Identify which cell holds the provided text, then report its [X, Y] central coordinate. 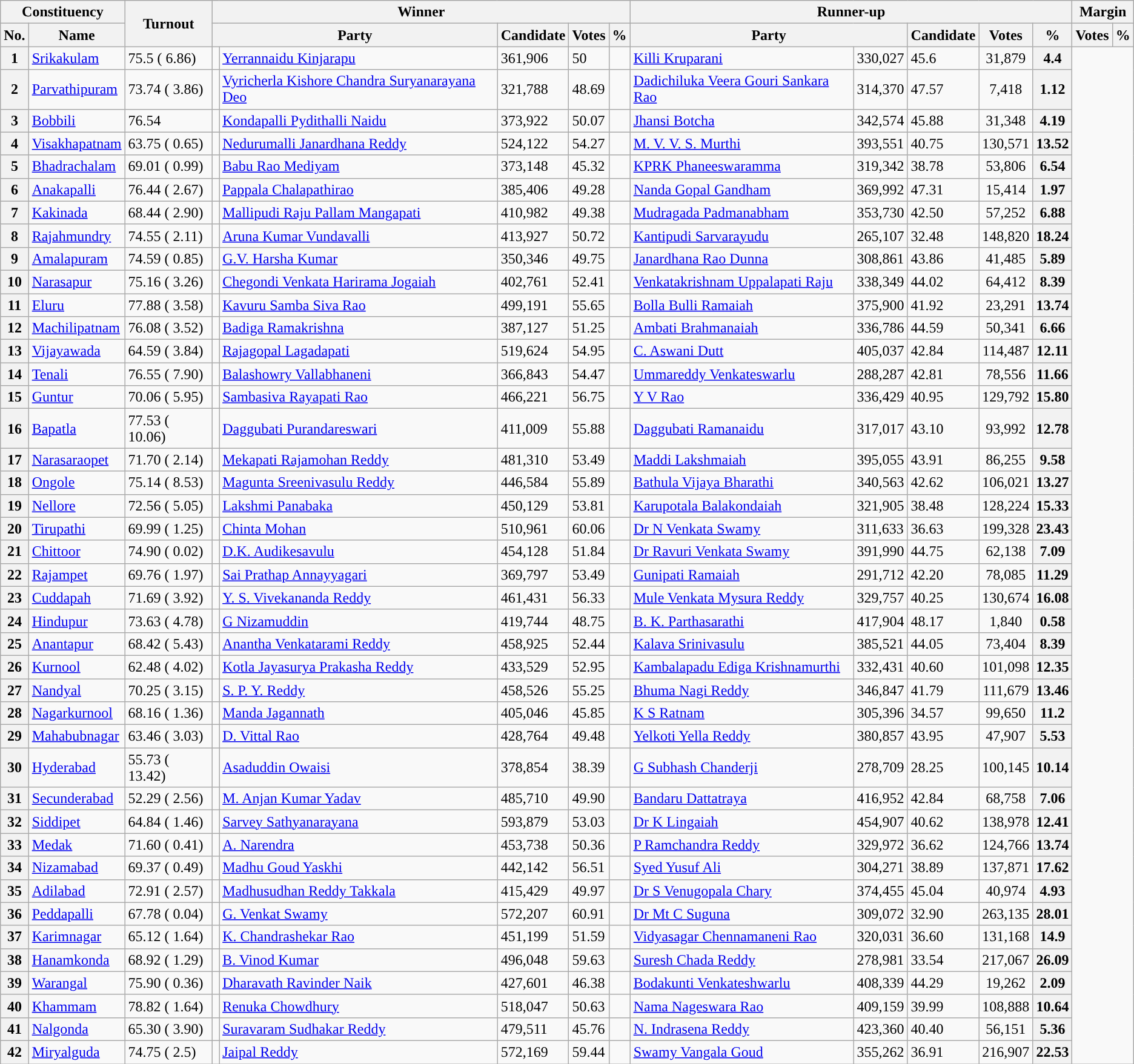
73.63 ( 4.78) [168, 621]
148,820 [1006, 236]
413,927 [533, 236]
Suresh Chada Reddy [741, 960]
Mahabubnagar [76, 736]
69.01 ( 0.99) [168, 167]
41 [15, 1029]
378,854 [533, 768]
68.44 ( 2.90) [168, 213]
442,142 [533, 868]
4.4 [1053, 58]
42.20 [943, 575]
Anakapalli [76, 190]
G Nizamuddin [359, 621]
46.38 [589, 983]
17.62 [1053, 868]
454,128 [533, 552]
7 [15, 213]
C. Aswani Dutt [741, 351]
114,487 [1006, 351]
Nizamabad [76, 868]
49.38 [589, 213]
77.53 ( 10.06) [168, 429]
336,429 [881, 397]
72.91 ( 2.57) [168, 891]
71.69 ( 3.92) [168, 598]
Hyderabad [76, 768]
Machilipatnam [76, 328]
395,055 [881, 460]
366,843 [533, 374]
44.29 [943, 983]
317,017 [881, 429]
Miryalguda [76, 1052]
45.85 [589, 713]
49.97 [589, 891]
2 [15, 90]
Kalava Srinivasulu [741, 644]
11 [15, 305]
387,127 [533, 328]
64.59 ( 3.84) [168, 351]
485,710 [533, 799]
Ambati Brahmanaiah [741, 328]
40.40 [943, 1029]
45.76 [589, 1029]
Nagarkurnool [76, 713]
50.07 [589, 121]
29 [15, 736]
Constituency [63, 12]
6.88 [1053, 213]
74.90 ( 0.02) [168, 552]
13.46 [1053, 690]
69.76 ( 1.97) [168, 575]
20 [15, 529]
68,758 [1006, 799]
321,905 [881, 506]
Narasapur [76, 282]
16.08 [1053, 598]
4.19 [1053, 121]
Cuddapah [76, 598]
31,879 [1006, 58]
21 [15, 552]
75.14 ( 8.53) [168, 483]
65.30 ( 3.90) [168, 1029]
308,861 [881, 259]
36.63 [943, 529]
14 [15, 374]
332,431 [881, 667]
18.24 [1053, 236]
9 [15, 259]
572,169 [533, 1052]
78,085 [1006, 575]
10 [15, 282]
9.58 [1053, 460]
330,027 [881, 58]
510,961 [533, 529]
13.27 [1053, 483]
Name [76, 35]
Margin [1102, 12]
1 [15, 58]
Bhuma Nagi Reddy [741, 690]
69.37 ( 0.49) [168, 868]
34 [15, 868]
33.54 [943, 960]
50.63 [589, 1006]
16 [15, 429]
12.35 [1053, 667]
38 [15, 960]
47,907 [1006, 736]
53,806 [1006, 167]
50 [589, 58]
Yerrannaidu Kinjarapu [359, 58]
Karimnagar [76, 937]
130,571 [1006, 144]
129,792 [1006, 397]
Runner-up [851, 12]
76.54 [168, 121]
Sambasiva Rayapati Rao [359, 397]
Adilabad [76, 891]
Nellore [76, 506]
Suravaram Sudhakar Reddy [359, 1029]
402,761 [533, 282]
124,766 [1006, 845]
40.75 [943, 144]
Tirupathi [76, 529]
53.03 [589, 822]
68.92 ( 1.29) [168, 960]
1.97 [1053, 190]
44.59 [943, 328]
75.90 ( 0.36) [168, 983]
353,730 [881, 213]
56.51 [589, 868]
Tenali [76, 374]
39.99 [943, 1006]
48.69 [589, 90]
1,840 [1006, 621]
26 [15, 667]
31 [15, 799]
Dharavath Ravinder Naik [359, 983]
69.99 ( 1.25) [168, 529]
278,709 [881, 768]
G. Venkat Swamy [359, 914]
Janardhana Rao Dunna [741, 259]
454,907 [881, 822]
75.5 ( 6.86) [168, 58]
B. K. Parthasarathi [741, 621]
52.44 [589, 644]
35 [15, 891]
38.89 [943, 868]
56.75 [589, 397]
40 [15, 1006]
76.08 ( 3.52) [168, 328]
Peddapalli [76, 914]
Karupotala Balakondaiah [741, 506]
4.93 [1053, 891]
Sarvey Sathyanarayana [359, 822]
Rajahmundry [76, 236]
Guntur [76, 397]
65.12 ( 1.64) [168, 937]
Siddipet [76, 822]
Balashowry Vallabhaneni [359, 374]
22 [15, 575]
288,287 [881, 374]
47.57 [943, 90]
Madhusudhan Reddy Takkala [359, 891]
18 [15, 483]
Venkatakrishnam Uppalapati Raju [741, 282]
4 [15, 144]
Bandaru Dattatraya [741, 799]
51.84 [589, 552]
55.25 [589, 690]
Kondapalli Pydithalli Naidu [359, 121]
391,990 [881, 552]
42.62 [943, 483]
Warangal [76, 983]
319,342 [881, 167]
54.27 [589, 144]
Nedurumalli Janardhana Reddy [359, 144]
Bhadrachalam [76, 167]
373,148 [533, 167]
481,310 [533, 460]
60.91 [589, 914]
44.75 [943, 552]
63.46 ( 3.03) [168, 736]
Badiga Ramakrishna [359, 328]
5.89 [1053, 259]
G.V. Harsha Kumar [359, 259]
34.57 [943, 713]
385,521 [881, 644]
31,348 [1006, 121]
Swamy Vangala Goud [741, 1052]
60.06 [589, 529]
Hanamkonda [76, 960]
Aruna Kumar Vundavalli [359, 236]
M. Anjan Kumar Yadav [359, 799]
355,262 [881, 1052]
Daggubati Purandareswari [359, 429]
499,191 [533, 305]
380,857 [881, 736]
Renuka Chowdhury [359, 1006]
64,412 [1006, 282]
451,199 [533, 937]
291,712 [881, 575]
57,252 [1006, 213]
7.09 [1053, 552]
Mudragada Padmanabham [741, 213]
50.72 [589, 236]
8 [15, 236]
23,291 [1006, 305]
Kakinada [76, 213]
340,563 [881, 483]
41.79 [943, 690]
Turnout [168, 24]
342,574 [881, 121]
15,414 [1006, 190]
62,138 [1006, 552]
93,992 [1006, 429]
62.48 ( 4.02) [168, 667]
23 [15, 598]
405,046 [533, 713]
263,135 [1006, 914]
461,431 [533, 598]
42.81 [943, 374]
415,429 [533, 891]
138,978 [1006, 822]
28.01 [1053, 914]
Amalapuram [76, 259]
Kavuru Samba Siva Rao [359, 305]
Manda Jagannath [359, 713]
64.84 ( 1.46) [168, 822]
361,906 [533, 58]
76.44 ( 2.67) [168, 190]
11.2 [1053, 713]
3 [15, 121]
49.48 [589, 736]
369,797 [533, 575]
265,107 [881, 236]
385,406 [533, 190]
305,396 [881, 713]
Bapatla [76, 429]
43.91 [943, 460]
44.02 [943, 282]
329,757 [881, 598]
70.06 ( 5.95) [168, 397]
40.62 [943, 822]
51.25 [589, 328]
Daggubati Ramanaidu [741, 429]
56.33 [589, 598]
23.43 [1053, 529]
49.75 [589, 259]
71.60 ( 0.41) [168, 845]
Khammam [76, 1006]
41,485 [1006, 259]
369,992 [881, 190]
6.54 [1053, 167]
Killi Kruparani [741, 58]
78,556 [1006, 374]
74.55 ( 2.11) [168, 236]
416,952 [881, 799]
26.09 [1053, 960]
6.66 [1053, 328]
0.58 [1053, 621]
27 [15, 690]
25 [15, 644]
458,925 [533, 644]
572,207 [533, 914]
Dr K Lingaiah [741, 822]
Madhu Goud Yaskhi [359, 868]
52.29 ( 2.56) [168, 799]
338,349 [881, 282]
55.73 ( 13.42) [168, 768]
Chinta Mohan [359, 529]
375,900 [881, 305]
137,871 [1006, 868]
Rajampet [76, 575]
Sai Prathap Annayyagari [359, 575]
374,455 [881, 891]
59.44 [589, 1052]
108,888 [1006, 1006]
Asaduddin Owaisi [359, 768]
71.70 ( 2.14) [168, 460]
Mule Venkata Mysura Reddy [741, 598]
423,360 [881, 1029]
54.95 [589, 351]
15.80 [1053, 397]
446,584 [533, 483]
7.06 [1053, 799]
67.78 ( 0.04) [168, 914]
45.6 [943, 58]
10.14 [1053, 768]
Yelkoti Yella Reddy [741, 736]
311,633 [881, 529]
428,764 [533, 736]
Nama Nageswara Rao [741, 1006]
76.55 ( 7.90) [168, 374]
Y V Rao [741, 397]
48.17 [943, 621]
Dr N Venkata Swamy [741, 529]
43.10 [943, 429]
466,221 [533, 397]
KPRK Phaneeswaramma [741, 167]
419,744 [533, 621]
32.90 [943, 914]
73,404 [1006, 644]
Parvathipuram [76, 90]
42.50 [943, 213]
39 [15, 983]
43.86 [943, 259]
32.48 [943, 236]
D.K. Audikesavulu [359, 552]
453,738 [533, 845]
36 [15, 914]
408,339 [881, 983]
Bolla Bulli Ramaiah [741, 305]
199,328 [1006, 529]
Vidyasagar Chennamaneni Rao [741, 937]
Eluru [76, 305]
50.36 [589, 845]
28.25 [943, 768]
Srikakulam [76, 58]
106,021 [1006, 483]
48.75 [589, 621]
A. Narendra [359, 845]
Vyricherla Kishore Chandra Suryanarayana Deo [359, 90]
B. Vinod Kumar [359, 960]
N. Indrasena Reddy [741, 1029]
40.95 [943, 397]
Dr S Venugopala Chary [741, 891]
74.75 ( 2.5) [168, 1052]
Visakhapatnam [76, 144]
55.88 [589, 429]
216,907 [1006, 1052]
12.11 [1053, 351]
53.81 [589, 506]
5 [15, 167]
13.52 [1053, 144]
Nalgonda [76, 1029]
11.29 [1053, 575]
40.60 [943, 667]
Pappala Chalapathirao [359, 190]
K S Ratnam [741, 713]
Y. S. Vivekananda Reddy [359, 598]
55.89 [589, 483]
19,262 [1006, 983]
417,904 [881, 621]
Rajagopal Lagadapati [359, 351]
Magunta Sreenivasulu Reddy [359, 483]
68.16 ( 1.36) [168, 713]
Medak [76, 845]
496,048 [533, 960]
19 [15, 506]
519,624 [533, 351]
Dadichiluka Veera Gouri Sankara Rao [741, 90]
131,168 [1006, 937]
28 [15, 713]
433,529 [533, 667]
278,981 [881, 960]
86,255 [1006, 460]
393,551 [881, 144]
38.78 [943, 167]
Bobbili [76, 121]
44.05 [943, 644]
5.53 [1053, 736]
S. P. Y. Reddy [359, 690]
99,650 [1006, 713]
13 [15, 351]
Jaipal Reddy [359, 1052]
Bodakunti Venkateshwarlu [741, 983]
72.56 ( 5.05) [168, 506]
Babu Rao Mediyam [359, 167]
320,031 [881, 937]
Chegondi Venkata Harirama Jogaiah [359, 282]
10.64 [1053, 1006]
Lakshmi Panabaka [359, 506]
314,370 [881, 90]
Winner [422, 12]
36.60 [943, 937]
Syed Yusuf Ali [741, 868]
68.42 ( 5.43) [168, 644]
70.25 ( 3.15) [168, 690]
309,072 [881, 914]
Gunipati Ramaiah [741, 575]
479,511 [533, 1029]
40,974 [1006, 891]
45.88 [943, 121]
450,129 [533, 506]
6 [15, 190]
30 [15, 768]
54.47 [589, 374]
74.59 ( 0.85) [168, 259]
24 [15, 621]
458,526 [533, 690]
411,009 [533, 429]
329,972 [881, 845]
Dr Mt C Suguna [741, 914]
128,224 [1006, 506]
12.41 [1053, 822]
50,341 [1006, 328]
Jhansi Botcha [741, 121]
130,674 [1006, 598]
7,418 [1006, 90]
101,098 [1006, 667]
12.78 [1053, 429]
Nanda Gopal Gandham [741, 190]
Chittoor [76, 552]
49.90 [589, 799]
Bathula Vijaya Bharathi [741, 483]
D. Vittal Rao [359, 736]
45.04 [943, 891]
77.88 ( 3.58) [168, 305]
52.41 [589, 282]
Anantha Venkatarami Reddy [359, 644]
56,151 [1006, 1029]
Mallipudi Raju Pallam Mangapati [359, 213]
Narasaraopet [76, 460]
15 [15, 397]
63.75 ( 0.65) [168, 144]
38.39 [589, 768]
Hindupur [76, 621]
518,047 [533, 1006]
No. [15, 35]
K. Chandrashekar Rao [359, 937]
Secunderabad [76, 799]
32 [15, 822]
1.12 [1053, 90]
36.91 [943, 1052]
427,601 [533, 983]
Kantipudi Sarvarayudu [741, 236]
217,067 [1006, 960]
111,679 [1006, 690]
Dr Ravuri Venkata Swamy [741, 552]
524,122 [533, 144]
37 [15, 937]
Kambalapadu Ediga Krishnamurthi [741, 667]
59.63 [589, 960]
304,271 [881, 868]
2.09 [1053, 983]
52.95 [589, 667]
49.28 [589, 190]
78.82 ( 1.64) [168, 1006]
373,922 [533, 121]
Ongole [76, 483]
Vijayawada [76, 351]
100,145 [1006, 768]
38.48 [943, 506]
409,159 [881, 1006]
346,847 [881, 690]
P Ramchandra Reddy [741, 845]
75.16 ( 3.26) [168, 282]
Nandyal [76, 690]
Maddi Lakshmaiah [741, 460]
14.9 [1053, 937]
33 [15, 845]
36.62 [943, 845]
593,879 [533, 822]
Kurnool [76, 667]
Anantapur [76, 644]
Mekapati Rajamohan Reddy [359, 460]
410,982 [533, 213]
321,788 [533, 90]
336,786 [881, 328]
43.95 [943, 736]
47.31 [943, 190]
Ummareddy Venkateswarlu [741, 374]
G Subhash Chanderji [741, 768]
M. V. V. S. Murthi [741, 144]
12 [15, 328]
5.36 [1053, 1029]
350,346 [533, 259]
45.32 [589, 167]
Kotla Jayasurya Prakasha Reddy [359, 667]
11.66 [1053, 374]
15.33 [1053, 506]
22.53 [1053, 1052]
41.92 [943, 305]
17 [15, 460]
405,037 [881, 351]
42 [15, 1052]
40.25 [943, 598]
55.65 [589, 305]
73.74 ( 3.86) [168, 90]
51.59 [589, 937]
